Capture the cell that displays the provided text and extract its [X, Y] central coordinate. 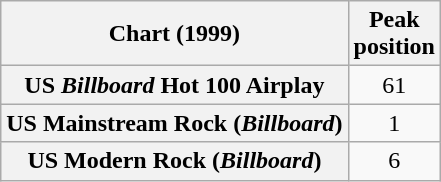
Chart (1999) [174, 34]
US Billboard Hot 100 Airplay [174, 85]
6 [394, 161]
US Modern Rock (Billboard) [174, 161]
Peakposition [394, 34]
61 [394, 85]
US Mainstream Rock (Billboard) [174, 123]
1 [394, 123]
